Return the (x, y) coordinate for the center point of the cell that contains the specified text.  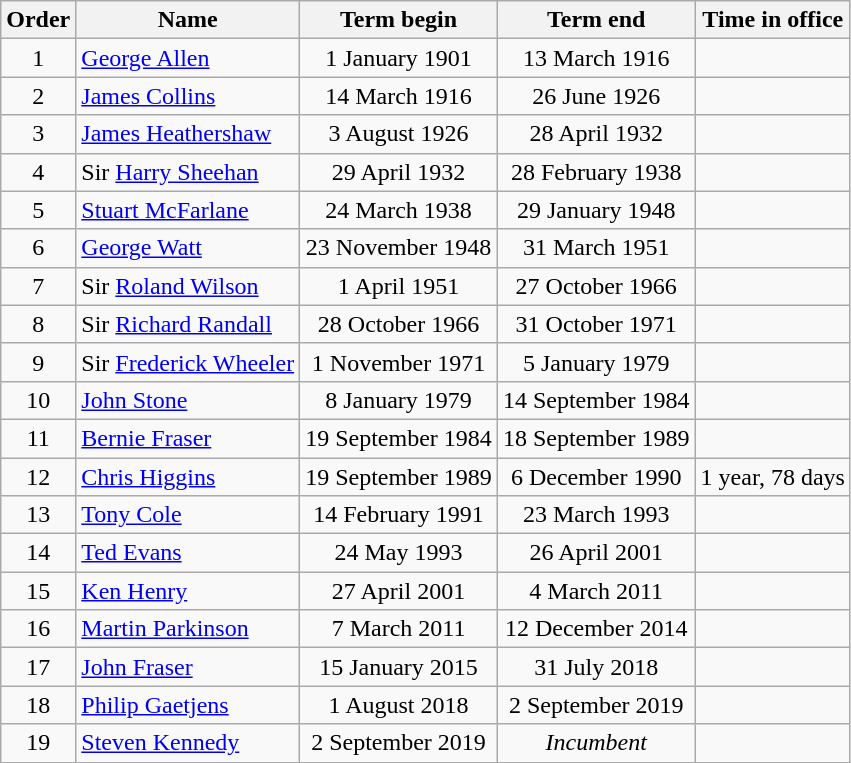
17 (38, 667)
Sir Harry Sheehan (188, 172)
Order (38, 20)
4 (38, 172)
28 February 1938 (596, 172)
29 April 1932 (399, 172)
5 January 1979 (596, 362)
24 March 1938 (399, 210)
Term end (596, 20)
1 (38, 58)
James Collins (188, 96)
12 December 2014 (596, 629)
Sir Roland Wilson (188, 286)
23 November 1948 (399, 248)
26 April 2001 (596, 553)
19 (38, 743)
John Stone (188, 400)
13 (38, 515)
Name (188, 20)
15 (38, 591)
1 year, 78 days (772, 477)
Incumbent (596, 743)
6 December 1990 (596, 477)
27 October 1966 (596, 286)
Tony Cole (188, 515)
5 (38, 210)
John Fraser (188, 667)
23 March 1993 (596, 515)
24 May 1993 (399, 553)
11 (38, 438)
18 September 1989 (596, 438)
9 (38, 362)
14 September 1984 (596, 400)
29 January 1948 (596, 210)
14 (38, 553)
Ken Henry (188, 591)
16 (38, 629)
31 March 1951 (596, 248)
Sir Frederick Wheeler (188, 362)
Bernie Fraser (188, 438)
James Heathershaw (188, 134)
7 March 2011 (399, 629)
George Allen (188, 58)
1 January 1901 (399, 58)
4 March 2011 (596, 591)
27 April 2001 (399, 591)
Ted Evans (188, 553)
Time in office (772, 20)
12 (38, 477)
Sir Richard Randall (188, 324)
Chris Higgins (188, 477)
8 (38, 324)
15 January 2015 (399, 667)
14 March 1916 (399, 96)
Term begin (399, 20)
31 July 2018 (596, 667)
3 (38, 134)
1 August 2018 (399, 705)
18 (38, 705)
Steven Kennedy (188, 743)
19 September 1989 (399, 477)
19 September 1984 (399, 438)
6 (38, 248)
Philip Gaetjens (188, 705)
1 November 1971 (399, 362)
28 October 1966 (399, 324)
Stuart McFarlane (188, 210)
26 June 1926 (596, 96)
7 (38, 286)
Martin Parkinson (188, 629)
3 August 1926 (399, 134)
2 (38, 96)
George Watt (188, 248)
10 (38, 400)
31 October 1971 (596, 324)
28 April 1932 (596, 134)
14 February 1991 (399, 515)
13 March 1916 (596, 58)
1 April 1951 (399, 286)
8 January 1979 (399, 400)
